Output the [x, y] coordinate of the center of the cell containing the given text.  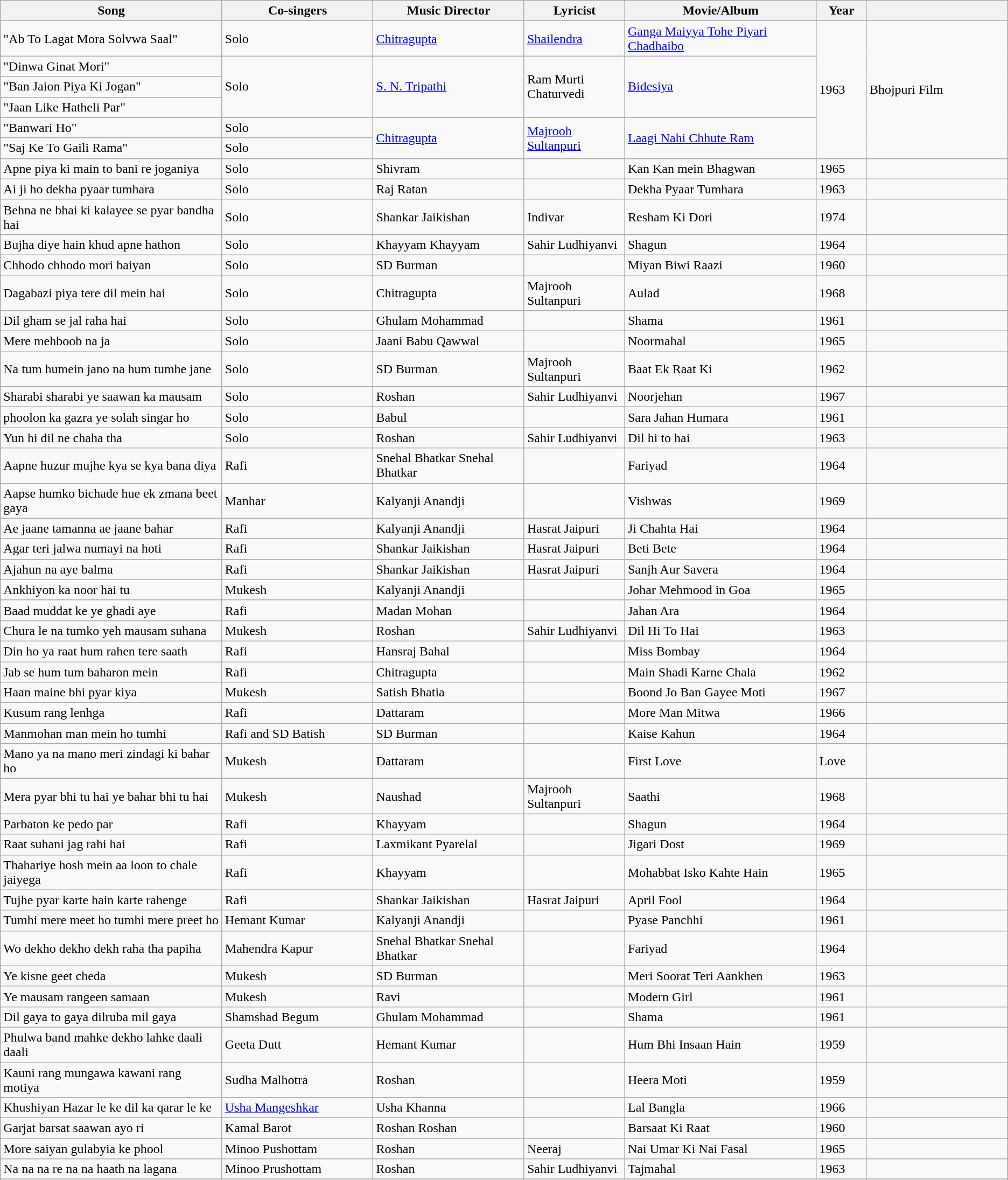
Jaani Babu Qawwal [449, 341]
Sanjh Aur Savera [720, 569]
Garjat barsat saawan ayo ri [111, 1128]
Ye mausam rangeen samaan [111, 996]
Meri Soorat Teri Aankhen [720, 976]
Rafi and SD Batish [297, 734]
Raj Ratan [449, 189]
Main Shadi Karne Chala [720, 672]
Kusum rang lenhga [111, 713]
Thahariye hosh mein aa loon to chale jaiyega [111, 872]
Love [842, 762]
Nai Umar Ki Nai Fasal [720, 1149]
Music Director [449, 11]
Saathi [720, 796]
Ai ji ho dekha pyaar tumhara [111, 189]
Manhar [297, 501]
Noorjehan [720, 397]
Kauni rang mungawa kawani rang motiya [111, 1079]
Kan Kan mein Bhagwan [720, 169]
Mera pyar bhi tu hai ye bahar bhi tu hai [111, 796]
Boond Jo Ban Gayee Moti [720, 693]
"Ab To Lagat Mora Solvwa Saal" [111, 39]
Jigari Dost [720, 844]
Ganga Maiyya Tohe Piyari Chadhaibo [720, 39]
Sara Jahan Humara [720, 417]
Johar Mehmood in Goa [720, 590]
Minoo Pushottam [297, 1149]
Lal Bangla [720, 1108]
"Banwari Ho" [111, 128]
Raat suhani jag rahi hai [111, 844]
Heera Moti [720, 1079]
Beti Bete [720, 549]
Ravi [449, 996]
Shamshad Begum [297, 1017]
Babul [449, 417]
Usha Khanna [449, 1108]
Bujha diye hain khud apne hathon [111, 245]
Chura le na tumko yeh mausam suhana [111, 631]
Jab se hum tum baharon mein [111, 672]
Ji Chahta Hai [720, 528]
Satish Bhatia [449, 693]
Dekha Pyaar Tumhara [720, 189]
Bhojpuri Film [937, 89]
Tumhi mere meet ho tumhi mere preet ho [111, 920]
Indivar [574, 217]
S. N. Tripathi [449, 87]
Ankhiyon ka noor hai tu [111, 590]
Movie/Album [720, 11]
Sharabi sharabi ye saawan ka mausam [111, 397]
Apne piya ki main to bani re joganiya [111, 169]
1974 [842, 217]
Hansraj Bahal [449, 651]
Lyricist [574, 11]
Sudha Malhotra [297, 1079]
Khushiyan Hazar le ke dil ka qarar le ke [111, 1108]
Hum Bhi Insaan Hain [720, 1045]
Baad muddat ke ye ghadi aye [111, 610]
Chhodo chhodo mori baiyan [111, 265]
Tujhe pyar karte hain karte rahenge [111, 900]
More saiyan gulabyia ke phool [111, 1149]
Haan maine bhi pyar kiya [111, 693]
Co-singers [297, 11]
Na tum humein jano na hum tumhe jane [111, 369]
Noormahal [720, 341]
Wo dekho dekho dekh raha tha papiha [111, 948]
Behna ne bhai ki kalayee se pyar bandha hai [111, 217]
Roshan Roshan [449, 1128]
Din ho ya raat hum rahen tere saath [111, 651]
Kaise Kahun [720, 734]
Geeta Dutt [297, 1045]
Na na na re na na haath na lagana [111, 1169]
"Ban Jaion Piya Ki Jogan" [111, 87]
Year [842, 11]
Mahendra Kapur [297, 948]
Barsaat Ki Raat [720, 1128]
Shivram [449, 169]
Mohabbat Isko Kahte Hain [720, 872]
"Saj Ke To Gaili Rama" [111, 148]
Ye kisne geet cheda [111, 976]
April Fool [720, 900]
Manmohan man mein ho tumhi [111, 734]
Dagabazi piya tere dil mein hai [111, 293]
Pyase Panchhi [720, 920]
Agar teri jalwa numayi na hoti [111, 549]
Ram Murti Chaturvedi [574, 87]
Dil hi to hai [720, 438]
Usha Mangeshkar [297, 1108]
Baat Ek Raat Ki [720, 369]
Mere mehboob na ja [111, 341]
Laagi Nahi Chhute Ram [720, 138]
Vishwas [720, 501]
"Dinwa Ginat Mori" [111, 66]
Bidesiya [720, 87]
Ajahun na aye balma [111, 569]
Laxmikant Pyarelal [449, 844]
Aapse humko bichade hue ek zmana beet gaya [111, 501]
Phulwa band mahke dekho lahke daali daali [111, 1045]
Minoo Prushottam [297, 1169]
Neeraj [574, 1149]
Resham Ki Dori [720, 217]
More Man Mitwa [720, 713]
Song [111, 11]
Dil Hi To Hai [720, 631]
Dil gaya to gaya dilruba mil gaya [111, 1017]
Dil gham se jal raha hai [111, 321]
Madan Mohan [449, 610]
Miyan Biwi Raazi [720, 265]
Tajmahal [720, 1169]
First Love [720, 762]
phoolon ka gazra ye solah singar ho [111, 417]
"Jaan Like Hatheli Par" [111, 107]
Aapne huzur mujhe kya se kya bana diya [111, 465]
Naushad [449, 796]
Jahan Ara [720, 610]
Mano ya na mano meri zindagi ki bahar ho [111, 762]
Yun hi dil ne chaha tha [111, 438]
Shailendra [574, 39]
Modern Girl [720, 996]
Miss Bombay [720, 651]
Kamal Barot [297, 1128]
Khayyam Khayyam [449, 245]
Ae jaane tamanna ae jaane bahar [111, 528]
Aulad [720, 293]
Parbaton ke pedo par [111, 824]
